Pinpoint the cell where the given text exists, returning its [X, Y] midpoint coordinate. 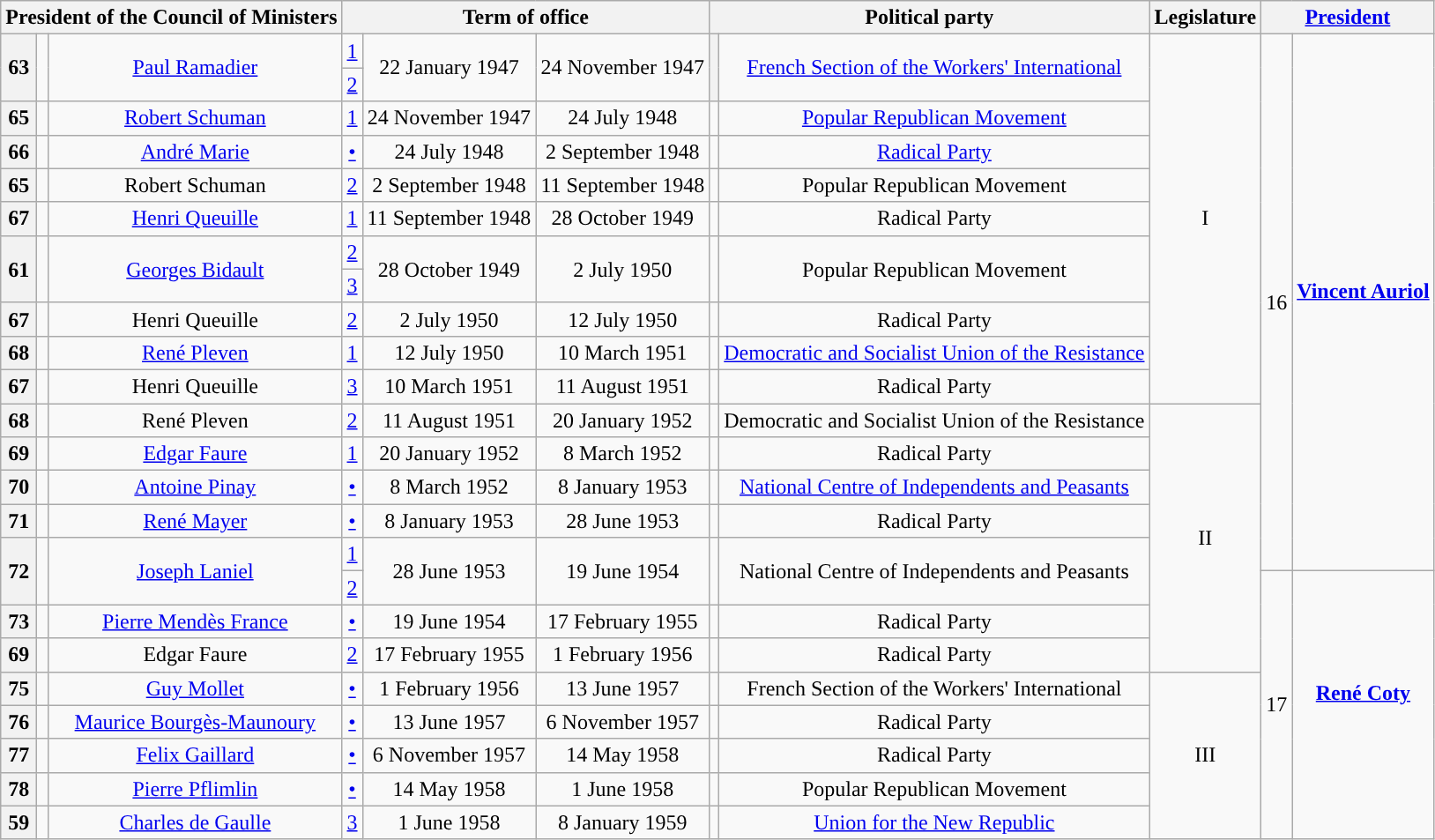
Antoine Pinay [196, 487]
André Marie [196, 152]
17 [1276, 705]
61 [19, 269]
77 [19, 755]
75 [19, 688]
Guy Mollet [196, 688]
Vincent Auriol [1364, 303]
Charles de Gaulle [196, 822]
78 [19, 789]
16 [1276, 303]
Felix Gaillard [196, 755]
President of the Council of Ministers [171, 18]
René Coty [1364, 705]
22 January 1947 [450, 68]
66 [19, 152]
59 [19, 822]
Political party [929, 18]
René Mayer [196, 521]
I [1206, 219]
72 [19, 571]
71 [19, 521]
Maurice Bourgès-Maunoury [196, 722]
73 [19, 621]
8 January 1959 [622, 822]
63 [19, 68]
Term of office [525, 18]
Union for the New Republic [934, 822]
Legislature [1206, 18]
III [1206, 755]
Joseph Laniel [196, 571]
II [1206, 538]
76 [19, 722]
President [1349, 18]
70 [19, 487]
Georges Bidault [196, 269]
Pierre Pflimlin [196, 789]
Paul Ramadier [196, 68]
Pierre Mendès France [196, 621]
